Detect which cell encompasses the target text, then output its (X, Y) center coordinate. 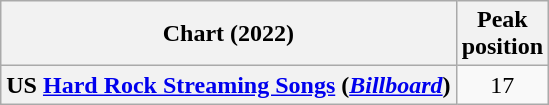
17 (502, 85)
Chart (2022) (228, 34)
US Hard Rock Streaming Songs (Billboard) (228, 85)
Peak position (502, 34)
